For the text-containing cell, return its midpoint in (x, y) coordinate format. 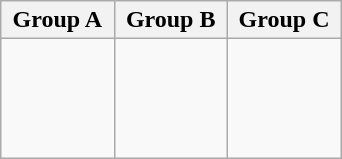
Group B (170, 20)
Group C (284, 20)
Group A (58, 20)
